Capture the cell that displays the provided text and extract its [x, y] central coordinate. 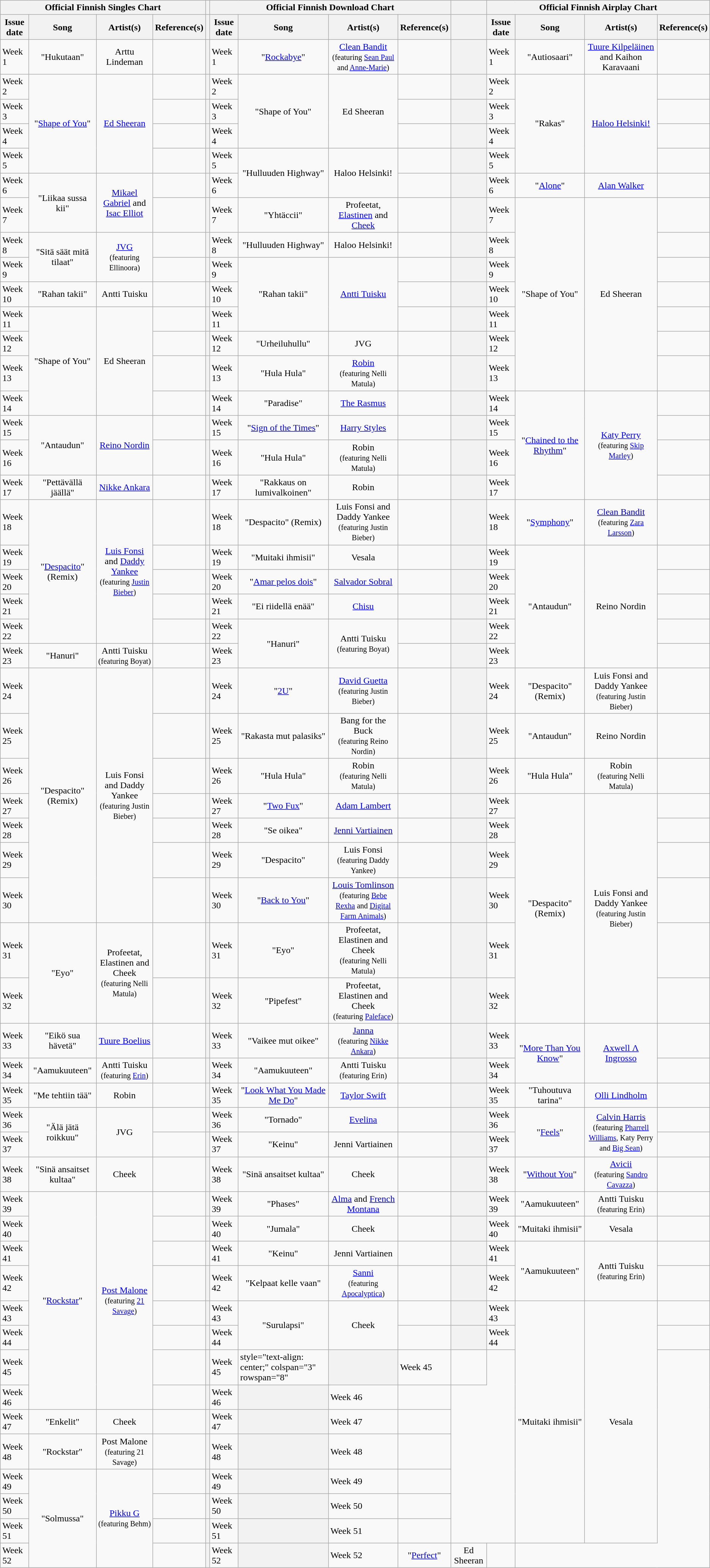
"Solmussa" [63, 1518]
"2U" [283, 691]
Mikael Gabriel and Isac Elliot [124, 202]
"Pipefest" [283, 1001]
"Rakas" [550, 124]
"Tornado" [283, 1120]
"Alone" [550, 185]
Louis Tomlinson(featuring Bebe Rexha and Digital Farm Animals) [363, 900]
"Urheiluhullu" [283, 343]
"Perfect" [425, 1555]
"More Than You Know" [550, 1053]
Official Finnish Airplay Chart [598, 8]
"Rakkaus on lumivalkoinen" [283, 488]
"Ei riidellä enää" [283, 607]
"Me tehtiin tää" [63, 1095]
Sanni(featuring Apocalyptica) [363, 1283]
"Symphony" [550, 522]
"Phases" [283, 1204]
Axwell Λ Ingrosso [621, 1053]
"Despacito" [283, 860]
style="text-align: center;" colspan="3" rowspan="8" [283, 1367]
"Back to You" [283, 900]
"Rakasta mut palasiks" [283, 735]
Bang for the Buck(featuring Reino Nordin) [363, 735]
Tuure Kilpeläinen and Kaihon Karavaani [621, 57]
Profeetat, Elastinen and Cheek [363, 215]
Taylor Swift [363, 1095]
"Without You" [550, 1174]
Adam Lambert [363, 805]
"Feels" [550, 1132]
"Chained to the Rhythm" [550, 445]
"Sign of the Times" [283, 428]
Alma and French Montana [363, 1204]
Luis Fonsi(featuring Daddy Yankee) [363, 860]
"Se oikea" [283, 830]
"Vaikee mut oikee" [283, 1041]
"Hukutaan" [63, 57]
"Liikaa sussa kii" [63, 202]
Evelina [363, 1120]
Calvin Harris(featuring Pharrell Williams, Katy Perry and Big Sean) [621, 1132]
"Jumala" [283, 1228]
Janna(featuring Nikke Ankara) [363, 1041]
"Tuhoutuva tarina" [550, 1095]
Salvador Sobral [363, 582]
Official Finnish Download Chart [330, 8]
Harry Styles [363, 428]
JVG(featuring Ellinoora) [124, 257]
"Paradise" [283, 403]
"Sitä säät mitä tilaat" [63, 257]
Tuure Boelius [124, 1041]
"Look What You Made Me Do" [283, 1095]
"Enkelit" [63, 1422]
"Surulapsi" [283, 1325]
Arttu Lindeman [124, 57]
Chisu [363, 607]
Katy Perry(featuring Skip Marley) [621, 445]
"Pettävällä jäällä" [63, 488]
"Kelpaat kelle vaan" [283, 1283]
Avicii(featuring Sandro Cavazza) [621, 1174]
Olli Lindholm [621, 1095]
Clean Bandit(featuring Zara Larsson) [621, 522]
David Guetta(featuring Justin Bieber) [363, 691]
"Älä jätä roikkuu" [63, 1132]
Clean Bandit(featuring Sean Paul and Anne-Marie) [363, 57]
"Two Fux" [283, 805]
"Autiosaari" [550, 57]
Pikku G(featuring Behm) [124, 1518]
Official Finnish Singles Chart [103, 8]
Nikke Ankara [124, 488]
The Rasmus [363, 403]
"Rockabye" [283, 57]
"Eikö sua hävetä" [63, 1041]
"Yhtäccii" [283, 215]
"Amar pelos dois" [283, 582]
Profeetat, Elastinen and Cheek(featuring Paleface) [363, 1001]
Alan Walker [621, 185]
